Return [X, Y] of the center of cell containing provided text 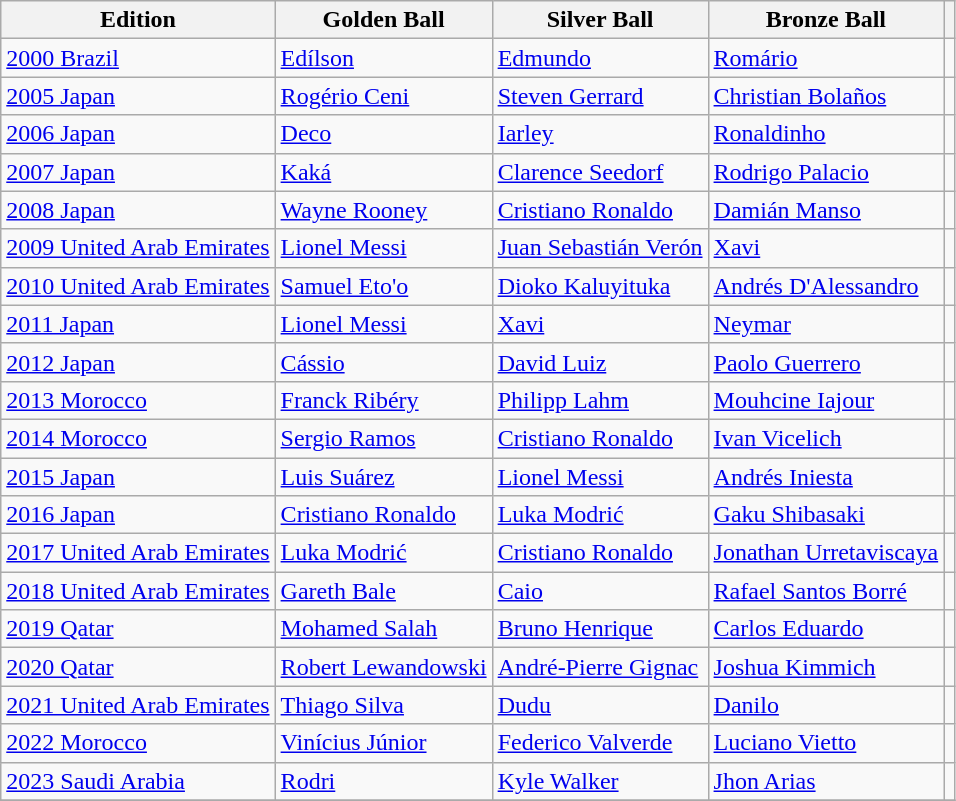
Golden Ball [384, 20]
2008 Japan [138, 210]
2010 United Arab Emirates [138, 286]
Edmundo [600, 58]
2005 Japan [138, 96]
Danilo [826, 705]
Robert Lewandowski [384, 667]
2009 United Arab Emirates [138, 248]
Gareth Bale [384, 591]
2017 United Arab Emirates [138, 553]
Rogério Ceni [384, 96]
2011 Japan [138, 324]
Vinícius Júnior [384, 743]
Dudu [600, 705]
Paolo Guerrero [826, 362]
Jonathan Urretaviscaya [826, 553]
Mohamed Salah [384, 629]
2015 Japan [138, 477]
Carlos Eduardo [826, 629]
Caio [600, 591]
Kyle Walker [600, 781]
Bruno Henrique [600, 629]
2014 Morocco [138, 438]
2021 United Arab Emirates [138, 705]
Dioko Kaluyituka [600, 286]
Rodri [384, 781]
Ivan Vicelich [826, 438]
Rodrigo Palacio [826, 172]
Cássio [384, 362]
2023 Saudi Arabia [138, 781]
Joshua Kimmich [826, 667]
Jhon Arias [826, 781]
2000 Brazil [138, 58]
Edition [138, 20]
Deco [384, 134]
Gaku Shibasaki [826, 515]
David Luiz [600, 362]
Kaká [384, 172]
2007 Japan [138, 172]
Luciano Vietto [826, 743]
2012 Japan [138, 362]
2016 Japan [138, 515]
Steven Gerrard [600, 96]
André-Pierre Gignac [600, 667]
2013 Morocco [138, 400]
Damián Manso [826, 210]
Samuel Eto'o [384, 286]
Wayne Rooney [384, 210]
2018 United Arab Emirates [138, 591]
Thiago Silva [384, 705]
Clarence Seedorf [600, 172]
Sergio Ramos [384, 438]
Luis Suárez [384, 477]
Federico Valverde [600, 743]
2020 Qatar [138, 667]
Andrés Iniesta [826, 477]
Mouhcine Iajour [826, 400]
Rafael Santos Borré [826, 591]
Franck Ribéry [384, 400]
2006 Japan [138, 134]
Ronaldinho [826, 134]
Andrés D'Alessandro [826, 286]
Silver Ball [600, 20]
2019 Qatar [138, 629]
Christian Bolaños [826, 96]
Romário [826, 58]
Iarley [600, 134]
Philipp Lahm [600, 400]
Neymar [826, 324]
Edílson [384, 58]
Juan Sebastián Verón [600, 248]
Bronze Ball [826, 20]
2022 Morocco [138, 743]
